Detect which cell encompasses the target text, then output its (X, Y) center coordinate. 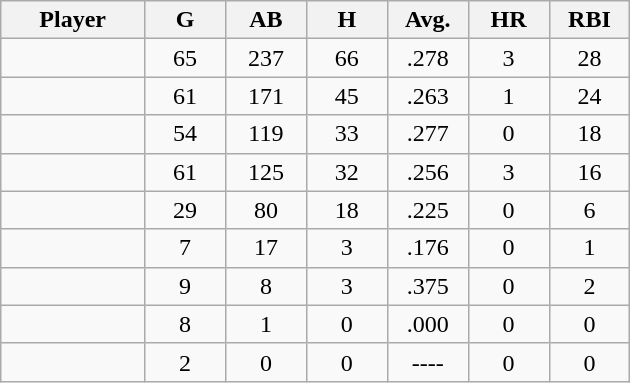
.278 (428, 58)
.000 (428, 324)
.176 (428, 248)
.375 (428, 286)
HR (508, 20)
17 (266, 248)
237 (266, 58)
H (346, 20)
54 (186, 134)
66 (346, 58)
29 (186, 210)
125 (266, 172)
65 (186, 58)
119 (266, 134)
Player (73, 20)
16 (590, 172)
.256 (428, 172)
.277 (428, 134)
7 (186, 248)
171 (266, 96)
80 (266, 210)
9 (186, 286)
RBI (590, 20)
.263 (428, 96)
33 (346, 134)
24 (590, 96)
45 (346, 96)
.225 (428, 210)
28 (590, 58)
Avg. (428, 20)
---- (428, 362)
6 (590, 210)
32 (346, 172)
G (186, 20)
AB (266, 20)
